Capture the cell that displays the provided text and extract its (x, y) central coordinate. 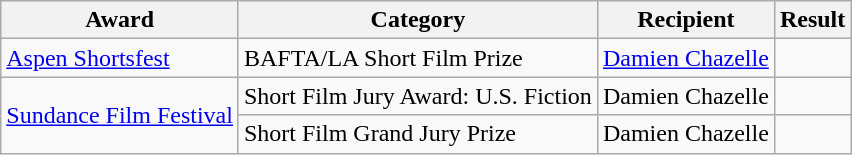
Recipient (686, 20)
Short Film Jury Award: U.S. Fiction (418, 96)
Sundance Film Festival (120, 115)
BAFTA/LA Short Film Prize (418, 58)
Category (418, 20)
Result (812, 20)
Aspen Shortsfest (120, 58)
Short Film Grand Jury Prize (418, 134)
Award (120, 20)
